From the cell containing the given text, extract its center point as (x, y) coordinate. 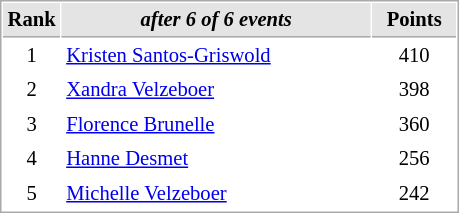
Kristen Santos-Griswold (216, 56)
360 (414, 124)
1 (32, 56)
4 (32, 158)
256 (414, 158)
Michelle Velzeboer (216, 194)
after 6 of 6 events (216, 20)
2 (32, 90)
5 (32, 194)
Florence Brunelle (216, 124)
410 (414, 56)
Hanne Desmet (216, 158)
398 (414, 90)
Xandra Velzeboer (216, 90)
Points (414, 20)
242 (414, 194)
Rank (32, 20)
3 (32, 124)
